From the cell containing the given text, extract its center point as (X, Y) coordinate. 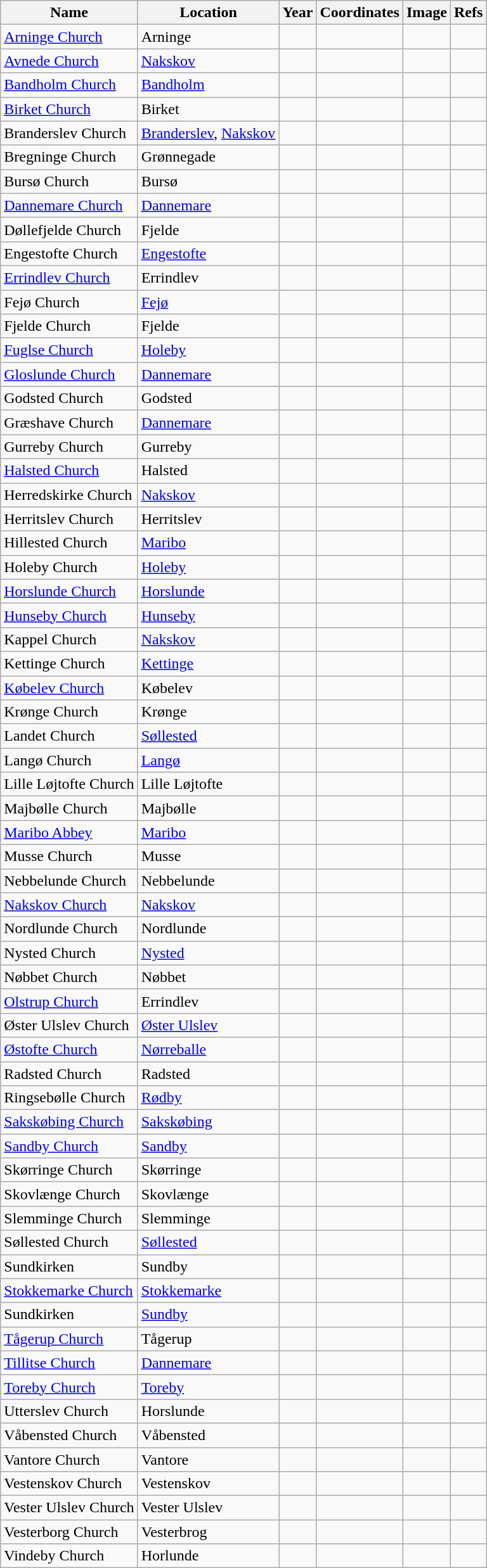
Nordlunde Church (69, 929)
Branderslev, Nakskov (208, 133)
Lille Løjtofte (208, 784)
Vester Ulslev Church (69, 1508)
Horlunde (208, 1556)
Radsted (208, 1074)
Musse Church (69, 857)
Avnede Church (69, 61)
Vesterbrog (208, 1532)
Errindlev Church (69, 277)
Radsted Church (69, 1074)
Halsted Church (69, 471)
Image (426, 13)
Gloslunde Church (69, 374)
Skørringe (208, 1170)
Våbensted Church (69, 1435)
Hunseby Church (69, 615)
Kettinge (208, 663)
Year (298, 13)
Øster Ulslev Church (69, 1025)
Nordlunde (208, 929)
Rødby (208, 1098)
Tågerup (208, 1339)
Engestofte (208, 253)
Horslunde Church (69, 591)
Stokkemarke Church (69, 1291)
Græshave Church (69, 423)
Stokkemarke (208, 1291)
Landet Church (69, 736)
Nebbelunde (208, 881)
Toreby (208, 1387)
Skovlænge (208, 1194)
Refs (468, 13)
Slemminge (208, 1218)
Gurreby Church (69, 447)
Østofte Church (69, 1049)
Godsted Church (69, 398)
Godsted (208, 398)
Nøbbet Church (69, 977)
Majbølle Church (69, 808)
Bandholm Church (69, 85)
Nysted Church (69, 953)
Location (208, 13)
Nakskov Church (69, 905)
Fejø (208, 302)
Holeby Church (69, 567)
Købelev Church (69, 687)
Døllefjelde Church (69, 229)
Gurreby (208, 447)
Engestofte Church (69, 253)
Tågerup Church (69, 1339)
Sakskøbing (208, 1122)
Maribo Abbey (69, 832)
Øster Ulslev (208, 1025)
Vindeby Church (69, 1556)
Vestenskov Church (69, 1484)
Nebbelunde Church (69, 881)
Krønge (208, 712)
Halsted (208, 471)
Arninge (208, 37)
Vestenskov (208, 1484)
Bandholm (208, 85)
Branderslev Church (69, 133)
Nysted (208, 953)
Vester Ulslev (208, 1508)
Søllested Church (69, 1242)
Herritslev (208, 519)
Grønnegade (208, 157)
Utterslev Church (69, 1411)
Majbølle (208, 808)
Lille Løjtofte Church (69, 784)
Fejø Church (69, 302)
Name (69, 13)
Arninge Church (69, 37)
Toreby Church (69, 1387)
Fjelde Church (69, 326)
Bursø (208, 181)
Sandby (208, 1146)
Sakskøbing Church (69, 1122)
Herritslev Church (69, 519)
Vantore Church (69, 1459)
Birket Church (69, 109)
Hillested Church (69, 543)
Nørreballe (208, 1049)
Våbensted (208, 1435)
Olstrup Church (69, 1001)
Skovlænge Church (69, 1194)
Tillitse Church (69, 1363)
Dannemare Church (69, 205)
Slemminge Church (69, 1218)
Coordinates (360, 13)
Vesterborg Church (69, 1532)
Musse (208, 857)
Sandby Church (69, 1146)
Nøbbet (208, 977)
Fuglse Church (69, 350)
Langø Church (69, 760)
Hunseby (208, 615)
Birket (208, 109)
Krønge Church (69, 712)
Bursø Church (69, 181)
Kappel Church (69, 639)
Vantore (208, 1459)
Bregninge Church (69, 157)
Skørringe Church (69, 1170)
Kettinge Church (69, 663)
Ringsebølle Church (69, 1098)
Langø (208, 760)
Herredskirke Church (69, 495)
Købelev (208, 687)
